Output the [X, Y] coordinate of the center of the cell containing the given text.  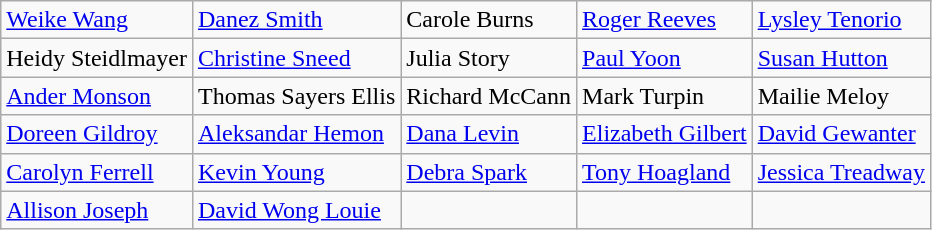
Allison Joseph [97, 210]
David Wong Louie [296, 210]
Lysley Tenorio [841, 20]
Tony Hoagland [665, 172]
Roger Reeves [665, 20]
Doreen Gildroy [97, 134]
Christine Sneed [296, 58]
Richard McCann [489, 96]
Mailie Meloy [841, 96]
Carolyn Ferrell [97, 172]
Aleksandar Hemon [296, 134]
Mark Turpin [665, 96]
David Gewanter [841, 134]
Ander Monson [97, 96]
Weike Wang [97, 20]
Dana Levin [489, 134]
Susan Hutton [841, 58]
Danez Smith [296, 20]
Carole Burns [489, 20]
Kevin Young [296, 172]
Paul Yoon [665, 58]
Heidy Steidlmayer [97, 58]
Julia Story [489, 58]
Thomas Sayers Ellis [296, 96]
Debra Spark [489, 172]
Elizabeth Gilbert [665, 134]
Jessica Treadway [841, 172]
